From the cell containing the given text, extract its center point as (X, Y) coordinate. 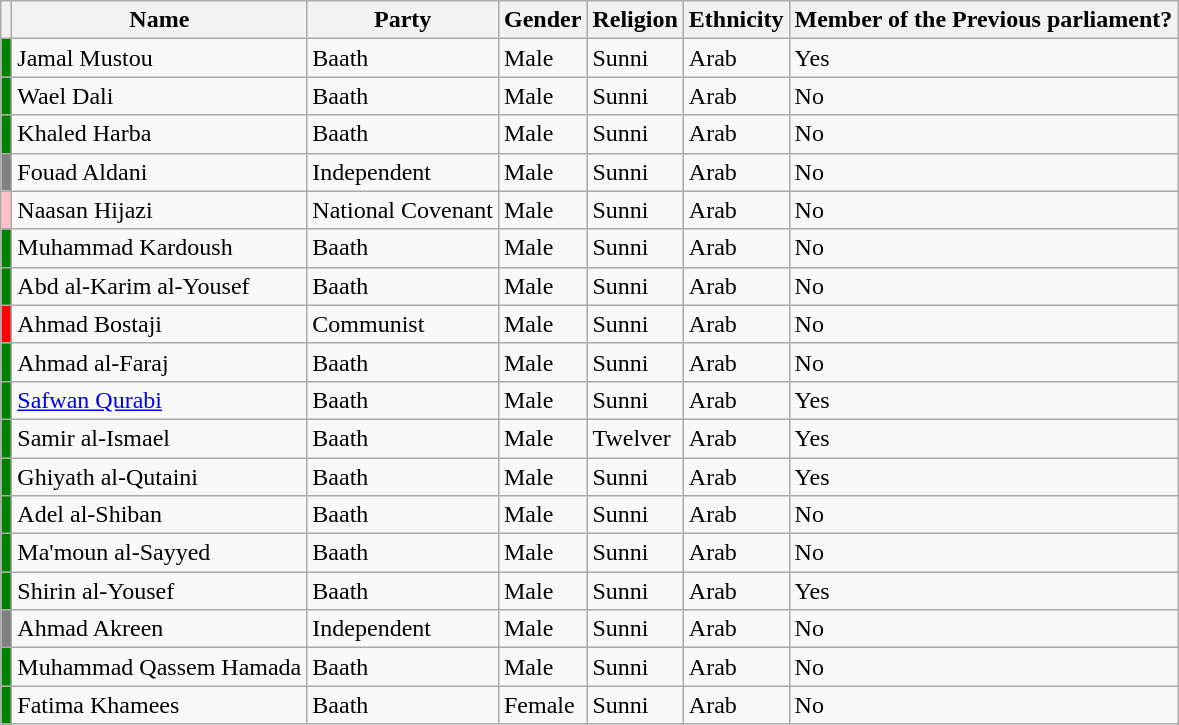
Abd al-Karim al-Yousef (160, 286)
Member of the Previous parliament? (984, 20)
Religion (635, 20)
Communist (403, 324)
Ethnicity (736, 20)
National Covenant (403, 210)
Gender (542, 20)
Wael Dali (160, 96)
Fouad Aldani (160, 172)
Muhammad Qassem Hamada (160, 667)
Ahmad Akreen (160, 629)
Adel al-Shiban (160, 515)
Twelver (635, 438)
Jamal Mustou (160, 58)
Ahmad Bostaji (160, 324)
Safwan Qurabi (160, 400)
Muhammad Kardoush (160, 248)
Fatima Khamees (160, 705)
Samir al-Ismael (160, 438)
Ghiyath al-Qutaini (160, 477)
Naasan Hijazi (160, 210)
Female (542, 705)
Party (403, 20)
Name (160, 20)
Ma'moun al-Sayyed (160, 553)
Ahmad al-Faraj (160, 362)
Khaled Harba (160, 134)
Shirin al-Yousef (160, 591)
